Search for the cell housing the specified text and yield its (x, y) center coordinate. 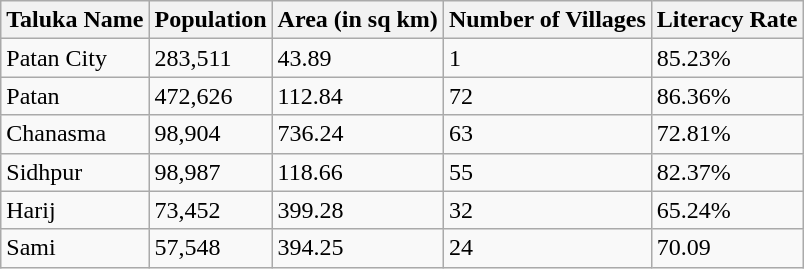
Taluka Name (75, 20)
85.23% (727, 58)
82.37% (727, 172)
43.89 (358, 58)
283,511 (210, 58)
Population (210, 20)
472,626 (210, 96)
Harij (75, 210)
72 (547, 96)
73,452 (210, 210)
72.81% (727, 134)
399.28 (358, 210)
57,548 (210, 248)
Patan (75, 96)
Patan City (75, 58)
55 (547, 172)
Number of Villages (547, 20)
Area (in sq km) (358, 20)
394.25 (358, 248)
Sidhpur (75, 172)
24 (547, 248)
63 (547, 134)
1 (547, 58)
70.09 (727, 248)
Literacy Rate (727, 20)
736.24 (358, 134)
98,987 (210, 172)
Chanasma (75, 134)
86.36% (727, 96)
Sami (75, 248)
118.66 (358, 172)
112.84 (358, 96)
65.24% (727, 210)
98,904 (210, 134)
32 (547, 210)
